Search for the cell housing the specified text and yield its [X, Y] center coordinate. 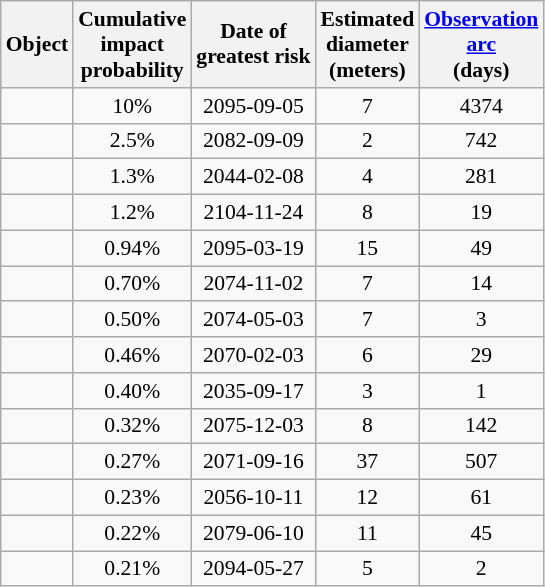
742 [481, 141]
2035-09-17 [253, 391]
0.46% [132, 355]
6 [368, 355]
2075-12-03 [253, 426]
2095-03-19 [253, 248]
Date ofgreatest risk [253, 44]
0.23% [132, 498]
2071-09-16 [253, 462]
2094-05-27 [253, 569]
2056-10-11 [253, 498]
0.50% [132, 320]
12 [368, 498]
0.22% [132, 533]
4 [368, 177]
2044-02-08 [253, 177]
2082-09-09 [253, 141]
5 [368, 569]
281 [481, 177]
14 [481, 284]
0.40% [132, 391]
10% [132, 106]
0.94% [132, 248]
2074-11-02 [253, 284]
0.32% [132, 426]
2070-02-03 [253, 355]
49 [481, 248]
507 [481, 462]
2104-11-24 [253, 213]
15 [368, 248]
61 [481, 498]
2095-09-05 [253, 106]
0.70% [132, 284]
0.21% [132, 569]
4374 [481, 106]
Cumulativeimpactprobability [132, 44]
1.2% [132, 213]
1 [481, 391]
Estimateddiameter(meters) [368, 44]
2074-05-03 [253, 320]
Object [37, 44]
37 [368, 462]
142 [481, 426]
11 [368, 533]
45 [481, 533]
0.27% [132, 462]
29 [481, 355]
19 [481, 213]
2.5% [132, 141]
1.3% [132, 177]
Observationarc(days) [481, 44]
2079-06-10 [253, 533]
